From the cell containing the given text, extract its center point as (x, y) coordinate. 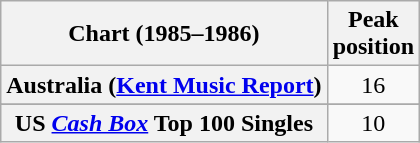
US Cash Box Top 100 Singles (164, 123)
16 (373, 85)
Australia (Kent Music Report) (164, 85)
Peakposition (373, 34)
10 (373, 123)
Chart (1985–1986) (164, 34)
